Capture the cell that displays the provided text and extract its [X, Y] central coordinate. 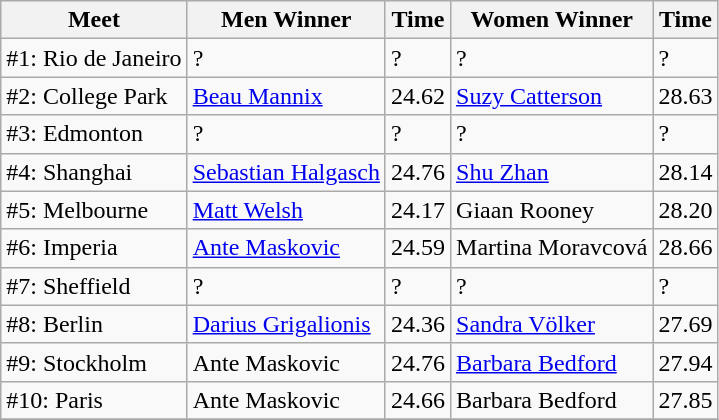
Suzy Catterson [552, 96]
#6: Imperia [94, 248]
27.94 [686, 362]
Beau Mannix [286, 96]
28.20 [686, 210]
#3: Edmonton [94, 134]
24.17 [418, 210]
Sebastian Halgasch [286, 172]
28.63 [686, 96]
Men Winner [286, 20]
#8: Berlin [94, 324]
#7: Sheffield [94, 286]
Giaan Rooney [552, 210]
Matt Welsh [286, 210]
Shu Zhan [552, 172]
24.59 [418, 248]
24.66 [418, 400]
27.69 [686, 324]
#4: Shanghai [94, 172]
#2: College Park [94, 96]
27.85 [686, 400]
#1: Rio de Janeiro [94, 58]
Darius Grigalionis [286, 324]
#10: Paris [94, 400]
Meet [94, 20]
24.62 [418, 96]
Sandra Völker [552, 324]
Martina Moravcová [552, 248]
#5: Melbourne [94, 210]
28.66 [686, 248]
28.14 [686, 172]
#9: Stockholm [94, 362]
Women Winner [552, 20]
24.36 [418, 324]
